Extract the [x, y] coordinate from the center of the cell holding the provided text.  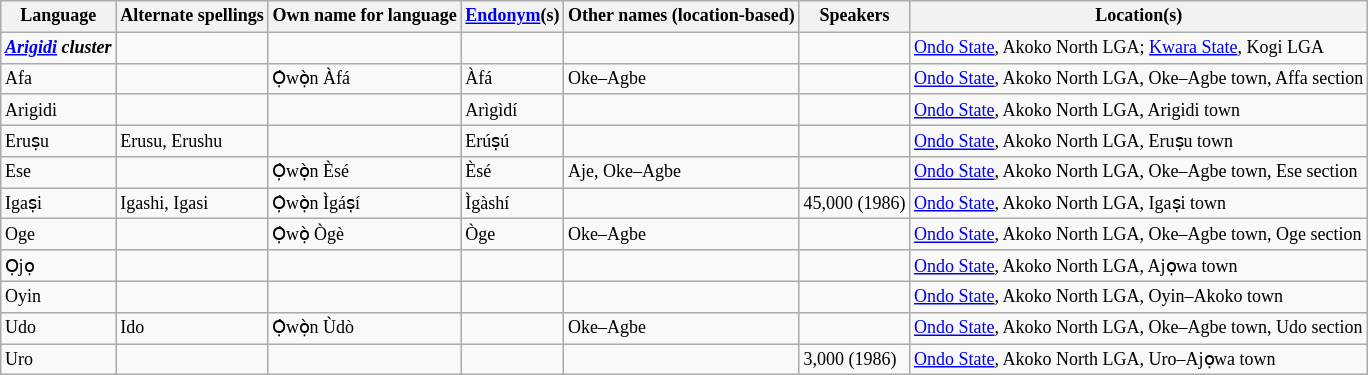
Aje, Oke–Agbe [682, 172]
3,000 (1986) [854, 360]
Oyin [58, 296]
Ondo State, Akoko North LGA, Arigidi town [1139, 110]
Ondo State, Akoko North LGA, Oke–Agbe town, Affa section [1139, 78]
Àfá [512, 78]
Alternate spellings [192, 16]
Ese [58, 172]
Ìgàshí [512, 204]
Location(s) [1139, 16]
Ondo State, Akoko North LGA, Ajọwa town [1139, 266]
Udo [58, 328]
Ọjọ [58, 266]
Ọ̀wọ̀n Ùdò [364, 328]
Ondo State, Akoko North LGA, Uro–Ajọwa town [1139, 360]
Arìgìdí [512, 110]
Other names (location-based) [682, 16]
Èsé [512, 172]
Afa [58, 78]
Ondo State, Akoko North LGA, Oke–Agbe town, Oge section [1139, 234]
Arigidi cluster [58, 48]
Igashi, Igasi [192, 204]
Language [58, 16]
Oge [58, 234]
Speakers [854, 16]
Òge [512, 234]
Ọ̀wọ̀n Ìgáṣí [364, 204]
Arigidi [58, 110]
Ọ̀wọ̀n Àfá [364, 78]
Ondo State, Akoko North LGA; Kwara State, Kogi LGA [1139, 48]
Ondo State, Akoko North LGA, Oyin–Akoko town [1139, 296]
Ondo State, Akoko North LGA, Oke–Agbe town, Ese section [1139, 172]
Ondo State, Akoko North LGA, Eruṣu town [1139, 140]
Erúṣú [512, 140]
Ọ̀wọ̀n Èsé [364, 172]
Ọ̀wọ̀ Ògè [364, 234]
Uro [58, 360]
Own name for language [364, 16]
Ido [192, 328]
Ondo State, Akoko North LGA, Igaṣi town [1139, 204]
Igaṣi [58, 204]
Endonym(s) [512, 16]
45,000 (1986) [854, 204]
Eruṣu [58, 140]
Erusu, Erushu [192, 140]
Ondo State, Akoko North LGA, Oke–Agbe town, Udo section [1139, 328]
